Search for the cell housing the specified text and yield its (X, Y) center coordinate. 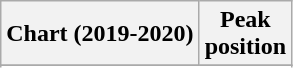
Chart (2019-2020) (100, 34)
Peakposition (245, 34)
